Capture the cell that displays the provided text and extract its (x, y) central coordinate. 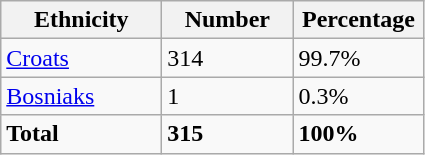
Number (228, 20)
Percentage (358, 20)
1 (228, 96)
0.3% (358, 96)
315 (228, 134)
Total (82, 134)
99.7% (358, 58)
314 (228, 58)
Bosniaks (82, 96)
Ethnicity (82, 20)
100% (358, 134)
Croats (82, 58)
